From the cell containing the given text, extract its center point as [x, y] coordinate. 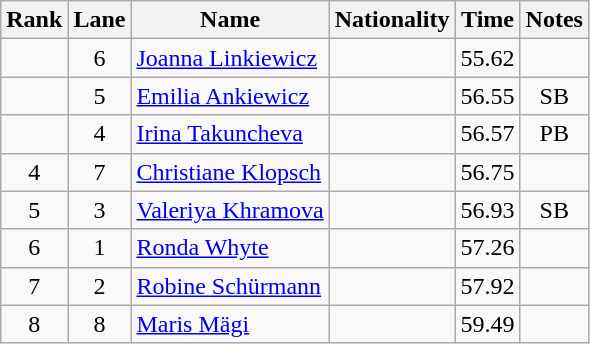
Notes [554, 20]
Robine Schürmann [230, 286]
56.55 [488, 96]
Lane [100, 20]
56.75 [488, 172]
Name [230, 20]
Nationality [392, 20]
56.93 [488, 210]
3 [100, 210]
1 [100, 248]
56.57 [488, 134]
57.92 [488, 286]
Emilia Ankiewicz [230, 96]
Christiane Klopsch [230, 172]
57.26 [488, 248]
Valeriya Khramova [230, 210]
Time [488, 20]
2 [100, 286]
PB [554, 134]
Maris Mägi [230, 324]
Irina Takuncheva [230, 134]
Joanna Linkiewicz [230, 58]
55.62 [488, 58]
Rank [34, 20]
Ronda Whyte [230, 248]
59.49 [488, 324]
